Provide the [x, y] coordinate of the cell's center where the given text is located.  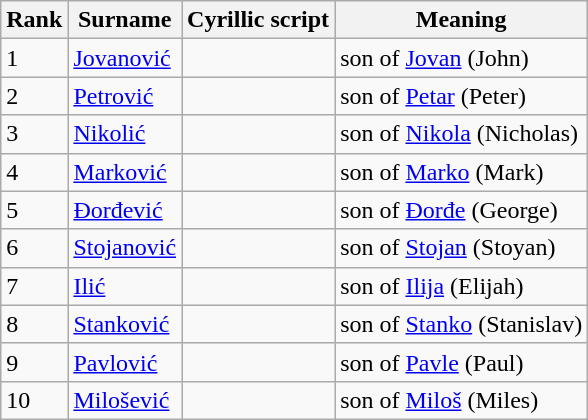
Petrović [125, 96]
4 [34, 172]
1 [34, 58]
Cyrillic script [258, 20]
6 [34, 248]
son of Pavle (Paul) [462, 362]
son of Stanko (Stanislav) [462, 324]
Jovanović [125, 58]
son of Miloš (Miles) [462, 400]
son of Ilija (Elijah) [462, 286]
son of Petar (Peter) [462, 96]
8 [34, 324]
Marković [125, 172]
Rank [34, 20]
Meaning [462, 20]
10 [34, 400]
son of Stojan (Stoyan) [462, 248]
3 [34, 134]
2 [34, 96]
Stanković [125, 324]
son of Đorđe (George) [462, 210]
son of Nikola (Nicholas) [462, 134]
Stojanović [125, 248]
son of Jovan (John) [462, 58]
Pavlović [125, 362]
Ilić [125, 286]
Nikolić [125, 134]
Milošević [125, 400]
Surname [125, 20]
5 [34, 210]
9 [34, 362]
Đorđević [125, 210]
7 [34, 286]
son of Marko (Mark) [462, 172]
